Capture the cell that displays the provided text and extract its [x, y] central coordinate. 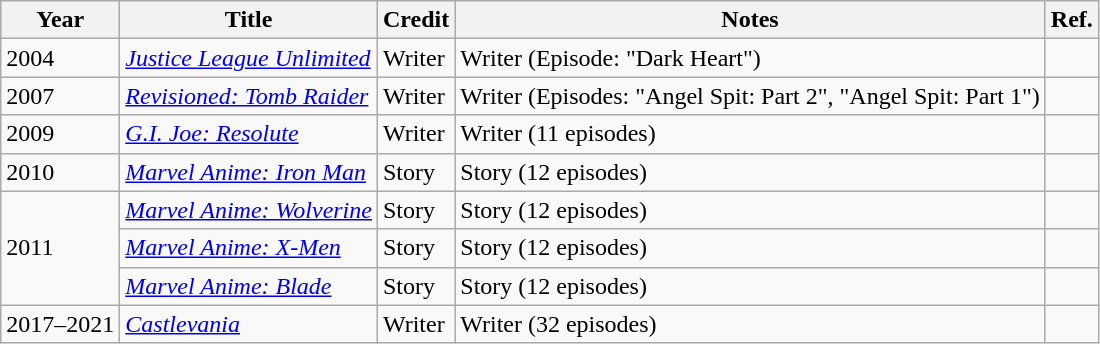
2004 [60, 58]
Revisioned: Tomb Raider [249, 96]
2017–2021 [60, 324]
Castlevania [249, 324]
Title [249, 20]
Credit [416, 20]
Notes [750, 20]
Marvel Anime: Blade [249, 286]
Ref. [1072, 20]
2007 [60, 96]
2009 [60, 134]
Year [60, 20]
G.I. Joe: Resolute [249, 134]
Writer (Episode: "Dark Heart") [750, 58]
Writer (11 episodes) [750, 134]
Justice League Unlimited [249, 58]
Marvel Anime: Wolverine [249, 210]
Writer (Episodes: "Angel Spit: Part 2", "Angel Spit: Part 1") [750, 96]
Writer (32 episodes) [750, 324]
Marvel Anime: Iron Man [249, 172]
2011 [60, 248]
2010 [60, 172]
Marvel Anime: X-Men [249, 248]
